Output the (x, y) coordinate of the center of the cell containing the given text.  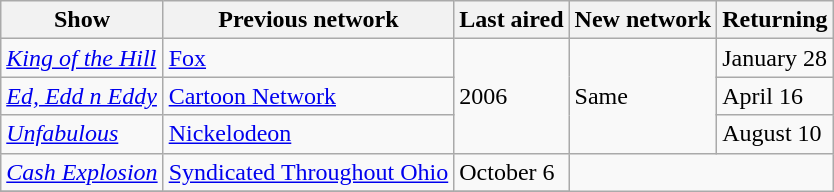
King of the Hill (82, 58)
Previous network (308, 20)
2006 (512, 96)
Cash Explosion (82, 172)
October 6 (512, 172)
Returning (775, 20)
Same (643, 96)
Syndicated Throughout Ohio (308, 172)
Nickelodeon (308, 134)
Fox (308, 58)
August 10 (775, 134)
Show (82, 20)
Unfabulous (82, 134)
January 28 (775, 58)
April 16 (775, 96)
New network (643, 20)
Ed, Edd n Eddy (82, 96)
Cartoon Network (308, 96)
Last aired (512, 20)
